Return the [x, y] coordinate for the center point of the cell that contains the specified text.  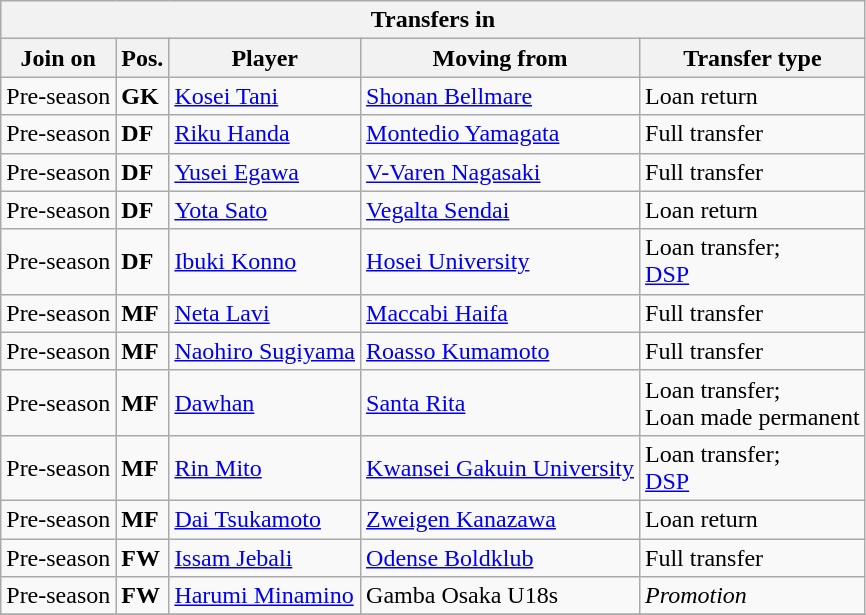
Dai Tsukamoto [265, 519]
Promotion [753, 596]
Hosei University [500, 262]
Issam Jebali [265, 557]
Harumi Minamino [265, 596]
Riku Handa [265, 134]
V-Varen Nagasaki [500, 172]
Yusei Egawa [265, 172]
Yota Sato [265, 210]
Maccabi Haifa [500, 313]
Player [265, 58]
Naohiro Sugiyama [265, 351]
Santa Rita [500, 402]
Neta Lavi [265, 313]
Kosei Tani [265, 96]
Transfers in [433, 20]
Shonan Bellmare [500, 96]
Zweigen Kanazawa [500, 519]
Pos. [142, 58]
Montedio Yamagata [500, 134]
GK [142, 96]
Kwansei Gakuin University [500, 468]
Rin Mito [265, 468]
Join on [58, 58]
Ibuki Konno [265, 262]
Transfer type [753, 58]
Vegalta Sendai [500, 210]
Loan transfer; Loan made permanent [753, 402]
Roasso Kumamoto [500, 351]
Odense Boldklub [500, 557]
Dawhan [265, 402]
Gamba Osaka U18s [500, 596]
Moving from [500, 58]
